Extract the [x, y] coordinate from the center of the cell holding the provided text.  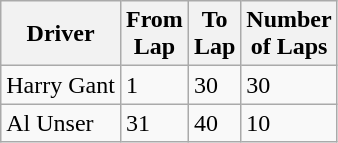
Al Unser [61, 123]
Numberof Laps [289, 34]
40 [214, 123]
31 [154, 123]
FromLap [154, 34]
ToLap [214, 34]
Driver [61, 34]
10 [289, 123]
Harry Gant [61, 85]
1 [154, 85]
